From the cell containing the given text, extract its center point as (x, y) coordinate. 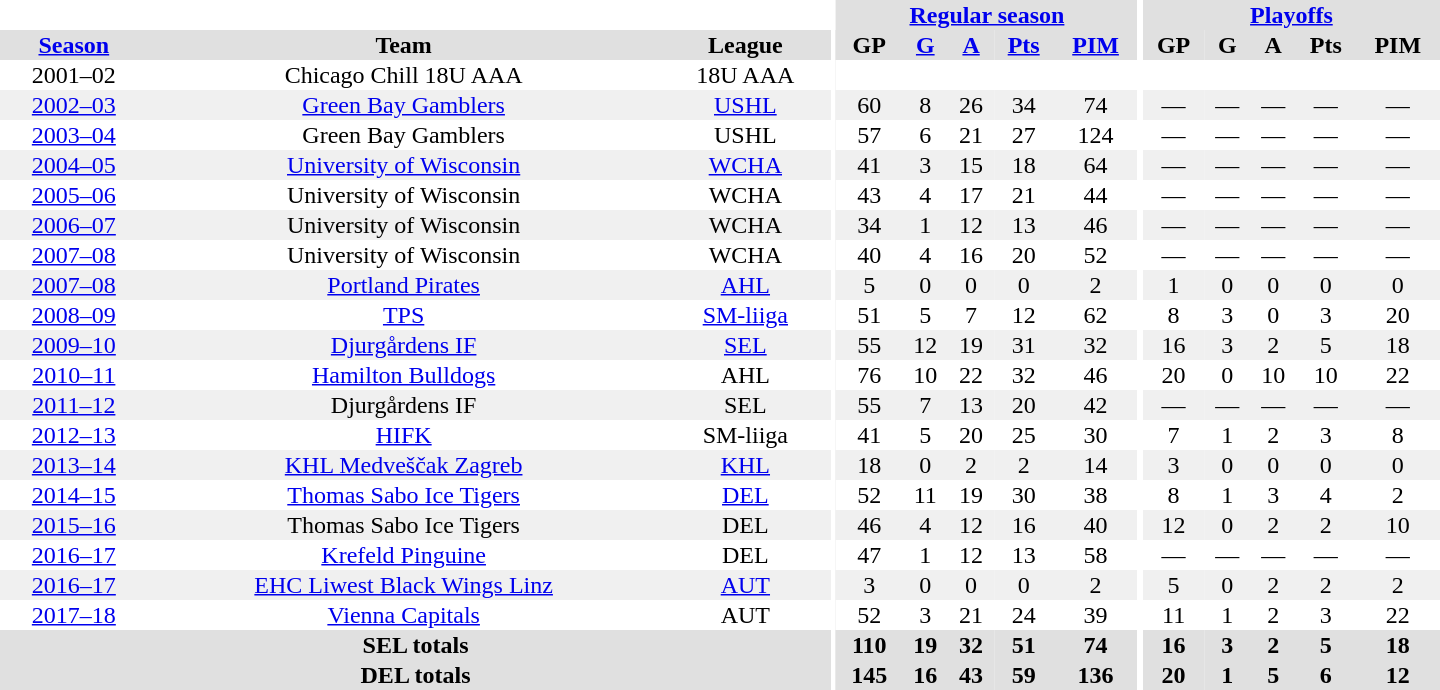
25 (1024, 435)
60 (869, 105)
Chicago Chill 18U AAA (404, 75)
2008–09 (74, 315)
2011–12 (74, 405)
KHL (746, 465)
HIFK (404, 435)
2010–11 (74, 375)
Regular season (987, 15)
38 (1095, 495)
26 (971, 105)
Portland Pirates (404, 285)
2003–04 (74, 135)
DEL totals (416, 675)
42 (1095, 405)
24 (1024, 615)
KHL Medveščak Zagreb (404, 465)
SEL totals (416, 645)
15 (971, 165)
47 (869, 555)
Playoffs (1292, 15)
64 (1095, 165)
Team (404, 45)
2013–14 (74, 465)
124 (1095, 135)
2004–05 (74, 165)
EHC Liwest Black Wings Linz (404, 585)
110 (869, 645)
Vienna Capitals (404, 615)
2005–06 (74, 195)
2009–10 (74, 345)
14 (1095, 465)
17 (971, 195)
18U AAA (746, 75)
58 (1095, 555)
Season (74, 45)
145 (869, 675)
76 (869, 375)
31 (1024, 345)
Hamilton Bulldogs (404, 375)
Krefeld Pinguine (404, 555)
62 (1095, 315)
44 (1095, 195)
2002–03 (74, 105)
TPS (404, 315)
2001–02 (74, 75)
136 (1095, 675)
2014–15 (74, 495)
League (746, 45)
27 (1024, 135)
2012–13 (74, 435)
59 (1024, 675)
2015–16 (74, 525)
2017–18 (74, 615)
57 (869, 135)
2006–07 (74, 225)
39 (1095, 615)
